Extract the [X, Y] coordinate from the center of the cell holding the provided text.  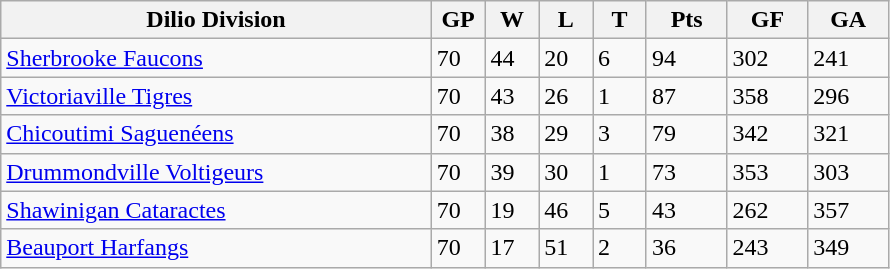
Drummondville Voltigeurs [216, 172]
GF [768, 20]
6 [620, 58]
5 [620, 210]
342 [768, 134]
Chicoutimi Saguenéens [216, 134]
46 [566, 210]
29 [566, 134]
243 [768, 248]
Sherbrooke Faucons [216, 58]
73 [686, 172]
302 [768, 58]
30 [566, 172]
2 [620, 248]
GA [848, 20]
L [566, 20]
GP [458, 20]
20 [566, 58]
79 [686, 134]
26 [566, 96]
44 [512, 58]
38 [512, 134]
241 [848, 58]
W [512, 20]
87 [686, 96]
Shawinigan Cataractes [216, 210]
358 [768, 96]
Victoriaville Tigres [216, 96]
3 [620, 134]
321 [848, 134]
Pts [686, 20]
349 [848, 248]
17 [512, 248]
353 [768, 172]
19 [512, 210]
296 [848, 96]
51 [566, 248]
262 [768, 210]
T [620, 20]
303 [848, 172]
39 [512, 172]
357 [848, 210]
94 [686, 58]
Beauport Harfangs [216, 248]
36 [686, 248]
Dilio Division [216, 20]
